Identify which cell holds the provided text, then report its [X, Y] central coordinate. 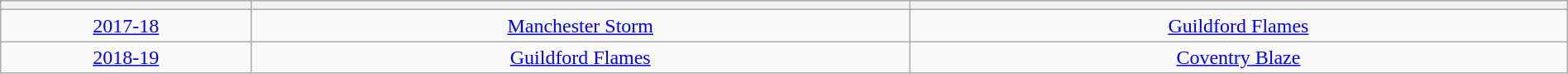
2018-19 [126, 57]
Coventry Blaze [1239, 57]
Manchester Storm [581, 26]
2017-18 [126, 26]
